Extract the [x, y] coordinate from the center of the cell holding the provided text.  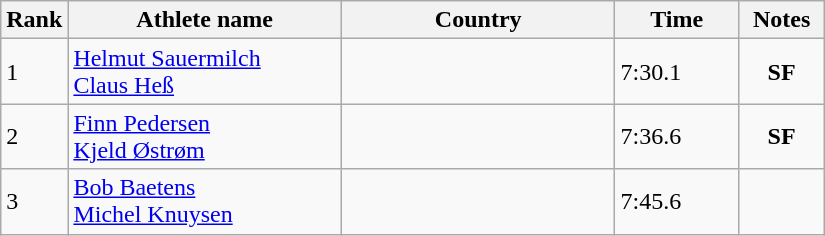
3 [34, 202]
Notes [782, 20]
7:30.1 [677, 72]
2 [34, 136]
1 [34, 72]
Country [478, 20]
Bob BaetensMichel Knuysen [205, 202]
Helmut SauermilchClaus Heß [205, 72]
7:36.6 [677, 136]
Rank [34, 20]
Athlete name [205, 20]
Time [677, 20]
7:45.6 [677, 202]
Finn PedersenKjeld Østrøm [205, 136]
